For the text-containing cell, return its midpoint in [X, Y] coordinate format. 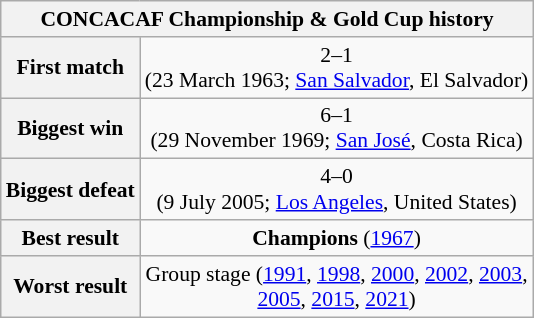
2–1 (23 March 1963; San Salvador, El Salvador) [337, 68]
4–0 (9 July 2005; Los Angeles, United States) [337, 190]
Biggest defeat [70, 190]
Champions (1967) [337, 238]
Group stage (1991, 1998, 2000, 2002, 2003,2005, 2015, 2021) [337, 286]
6–1 (29 November 1969; San José, Costa Rica) [337, 128]
CONCACAF Championship & Gold Cup history [268, 19]
First match [70, 68]
Best result [70, 238]
Worst result [70, 286]
Biggest win [70, 128]
